Determine the (X, Y) coordinate at the center of the cell enclosing the given text.  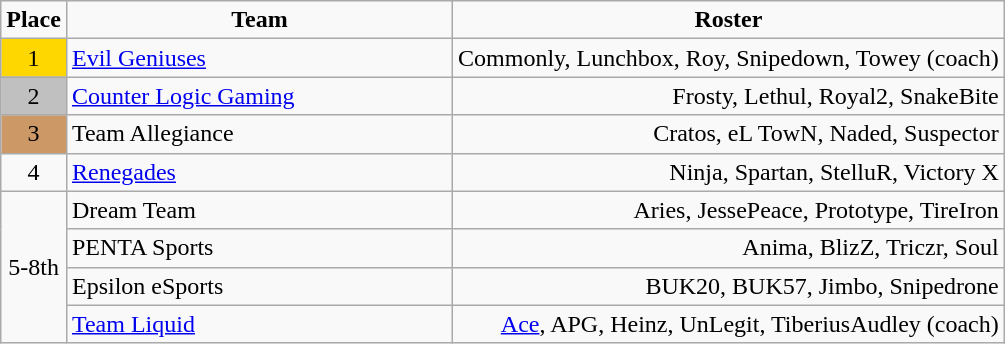
Ninja, Spartan, StelluR, Victory X (729, 172)
Team (259, 20)
Epsilon eSports (259, 286)
BUK20, BUK57, Jimbo, Snipedrone (729, 286)
Anima, BlizZ, Triczr, Soul (729, 248)
Aries, JessePeace, Prototype, TireIron (729, 210)
Counter Logic Gaming (259, 96)
Place (34, 20)
Frosty, Lethul, Royal2, SnakeBite (729, 96)
1 (34, 58)
Ace, APG, Heinz, UnLegit, TiberiusAudley (coach) (729, 324)
Roster (729, 20)
Team Allegiance (259, 134)
3 (34, 134)
Renegades (259, 172)
Dream Team (259, 210)
PENTA Sports (259, 248)
Evil Geniuses (259, 58)
Team Liquid (259, 324)
Cratos, eL TowN, Naded, Suspector (729, 134)
4 (34, 172)
5-8th (34, 267)
Commonly, Lunchbox, Roy, Snipedown, Towey (coach) (729, 58)
2 (34, 96)
